Search for the cell housing the specified text and yield its (x, y) center coordinate. 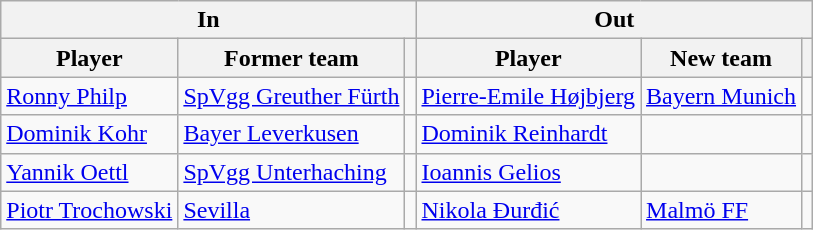
Dominik Reinhardt (528, 134)
Ronny Philp (90, 96)
Former team (292, 58)
Out (614, 20)
SpVgg Greuther Fürth (292, 96)
Piotr Trochowski (90, 210)
SpVgg Unterhaching (292, 172)
Bayer Leverkusen (292, 134)
Sevilla (292, 210)
In (208, 20)
Pierre-Emile Højbjerg (528, 96)
Ioannis Gelios (528, 172)
Yannik Oettl (90, 172)
Malmö FF (722, 210)
Dominik Kohr (90, 134)
Nikola Đurđić (528, 210)
New team (722, 58)
Bayern Munich (722, 96)
